Scan for the cell matching the given text and deliver its (X, Y) coordinate at center. 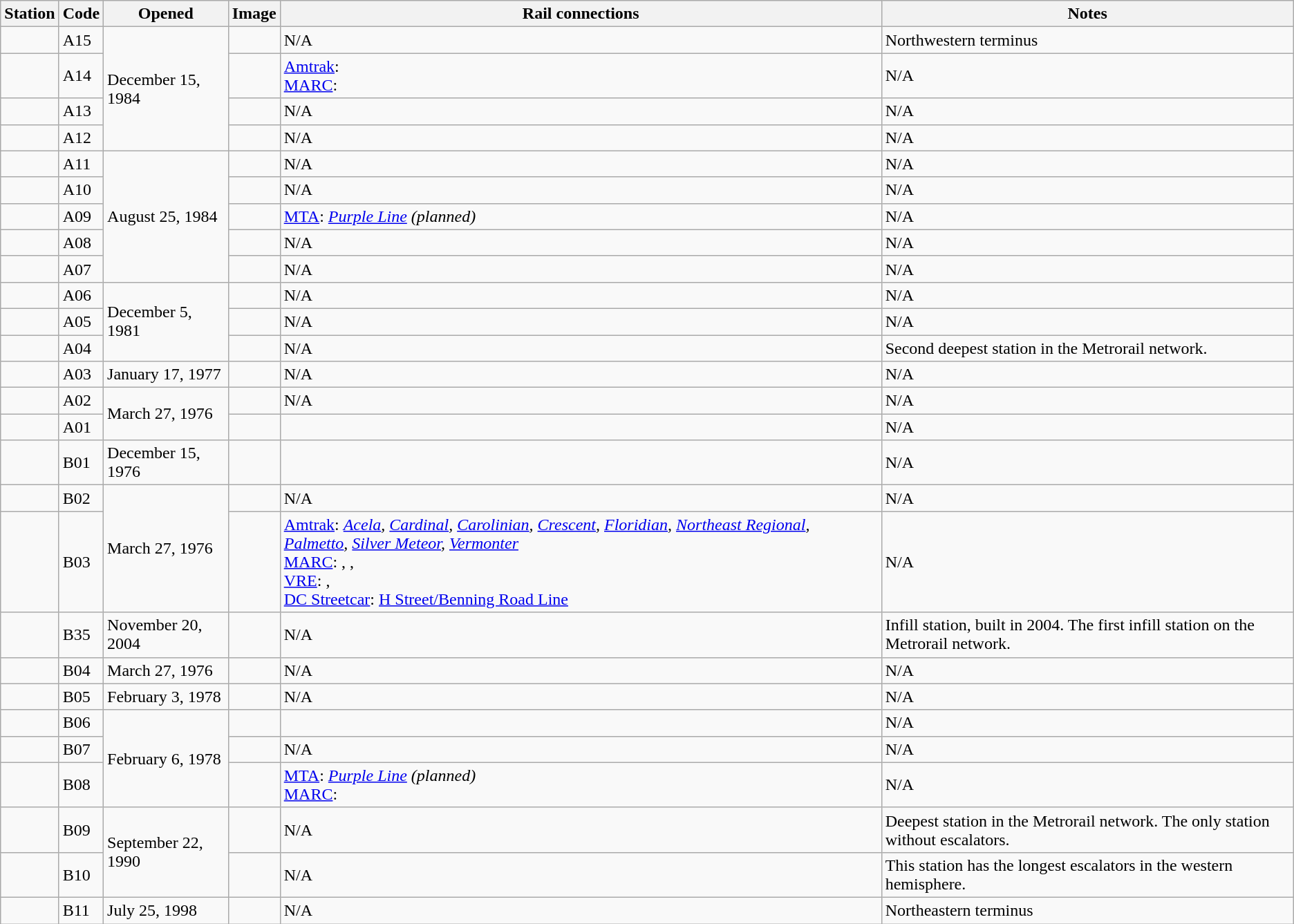
Northeastern terminus (1087, 910)
A06 (81, 295)
A08 (81, 243)
A05 (81, 321)
January 17, 1977 (166, 375)
Opened (166, 14)
Second deepest station in the Metrorail network. (1087, 348)
Code (81, 14)
Amtrak: MARC: (581, 76)
A10 (81, 190)
B01 (81, 463)
A14 (81, 76)
B03 (81, 562)
A03 (81, 375)
A01 (81, 427)
A11 (81, 164)
Deepest station in the Metrorail network. The only station without escalators. (1087, 829)
February 3, 1978 (166, 697)
MTA: Purple Line (planned) MARC: (581, 785)
A02 (81, 401)
Rail connections (581, 14)
B35 (81, 634)
Image (254, 14)
B06 (81, 723)
B08 (81, 785)
A15 (81, 40)
December 15, 1984 (166, 88)
Station (30, 14)
This station has the longest escalators in the western hemisphere. (1087, 875)
B05 (81, 697)
MTA: Purple Line (planned) (581, 216)
A12 (81, 138)
August 25, 1984 (166, 216)
B09 (81, 829)
Northwestern terminus (1087, 40)
December 15, 1976 (166, 463)
B11 (81, 910)
A13 (81, 111)
December 5, 1981 (166, 321)
Infill station, built in 2004. The first infill station on the Metrorail network. (1087, 634)
B04 (81, 670)
B02 (81, 498)
November 20, 2004 (166, 634)
July 25, 1998 (166, 910)
A09 (81, 216)
A04 (81, 348)
Notes (1087, 14)
A07 (81, 269)
B10 (81, 875)
September 22, 1990 (166, 852)
February 6, 1978 (166, 759)
B07 (81, 749)
